Identify which cell holds the provided text, then report its [X, Y] central coordinate. 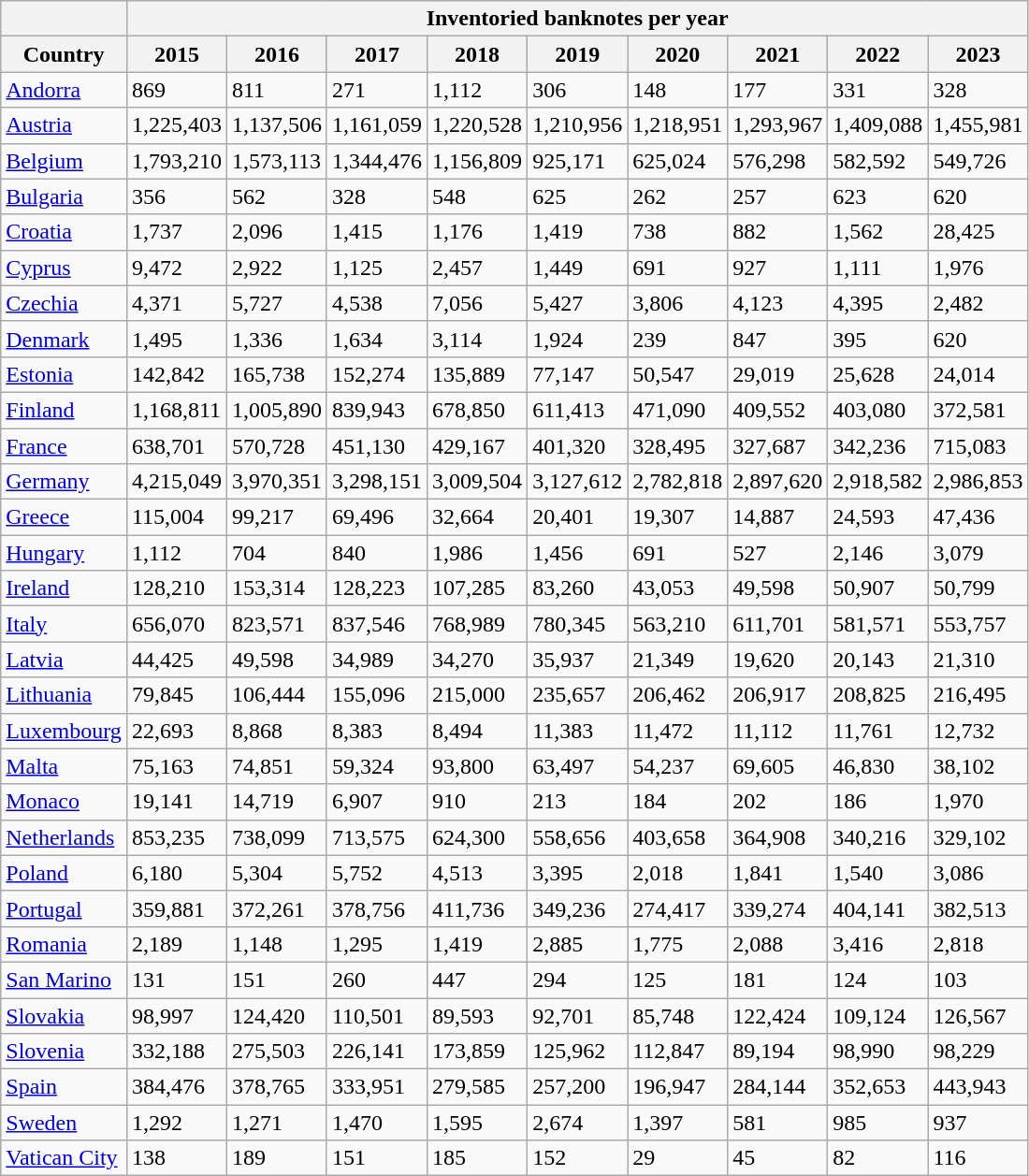
558,656 [578, 837]
1,005,890 [277, 410]
2022 [877, 54]
85,748 [677, 1015]
19,141 [176, 802]
715,083 [978, 446]
2017 [376, 54]
279,585 [477, 1087]
21,349 [677, 660]
3,079 [978, 553]
1,573,113 [277, 161]
678,850 [477, 410]
29 [677, 1158]
1,271 [277, 1123]
656,070 [176, 624]
1,161,059 [376, 125]
Monaco [64, 802]
1,841 [778, 873]
2021 [778, 54]
1,976 [978, 268]
1,409,088 [877, 125]
713,575 [376, 837]
257,200 [578, 1087]
2,096 [277, 232]
14,887 [778, 517]
128,223 [376, 588]
284,144 [778, 1087]
45 [778, 1158]
339,274 [778, 908]
2,986,853 [978, 482]
429,167 [477, 446]
738,099 [277, 837]
Estonia [64, 374]
1,415 [376, 232]
107,285 [477, 588]
985 [877, 1123]
549,726 [978, 161]
2023 [978, 54]
Netherlands [64, 837]
92,701 [578, 1015]
Sweden [64, 1123]
2020 [677, 54]
1,456 [578, 553]
527 [778, 553]
Greece [64, 517]
1,924 [578, 339]
Country [64, 54]
47,436 [978, 517]
5,752 [376, 873]
98,229 [978, 1052]
1,793,210 [176, 161]
294 [578, 980]
20,143 [877, 660]
173,859 [477, 1052]
Slovenia [64, 1052]
Slovakia [64, 1015]
112,847 [677, 1052]
823,571 [277, 624]
8,383 [376, 731]
59,324 [376, 766]
Inventoried banknotes per year [577, 19]
239 [677, 339]
93,800 [477, 766]
Bulgaria [64, 196]
11,383 [578, 731]
Luxembourg [64, 731]
340,216 [877, 837]
2018 [477, 54]
581 [778, 1123]
11,112 [778, 731]
1,336 [277, 339]
98,990 [877, 1052]
356 [176, 196]
443,943 [978, 1087]
20,401 [578, 517]
142,842 [176, 374]
3,009,504 [477, 482]
135,889 [477, 374]
34,270 [477, 660]
4,123 [778, 303]
7,056 [477, 303]
89,194 [778, 1052]
623 [877, 196]
1,293,967 [778, 125]
106,444 [277, 695]
342,236 [877, 446]
780,345 [578, 624]
Romania [64, 944]
29,019 [778, 374]
382,513 [978, 908]
1,220,528 [477, 125]
910 [477, 802]
35,937 [578, 660]
50,547 [677, 374]
1,970 [978, 802]
395 [877, 339]
2,189 [176, 944]
2,088 [778, 944]
332,188 [176, 1052]
1,397 [677, 1123]
411,736 [477, 908]
21,310 [978, 660]
327,687 [778, 446]
98,997 [176, 1015]
638,701 [176, 446]
32,664 [477, 517]
1,495 [176, 339]
403,658 [677, 837]
12,732 [978, 731]
3,416 [877, 944]
Croatia [64, 232]
1,737 [176, 232]
Spain [64, 1087]
185 [477, 1158]
625,024 [677, 161]
378,765 [277, 1087]
22,693 [176, 731]
165,738 [277, 374]
451,130 [376, 446]
1,111 [877, 268]
9,472 [176, 268]
Finland [64, 410]
704 [277, 553]
Denmark [64, 339]
116 [978, 1158]
329,102 [978, 837]
226,141 [376, 1052]
937 [978, 1123]
349,236 [578, 908]
1,634 [376, 339]
69,496 [376, 517]
1,775 [677, 944]
738 [677, 232]
1,449 [578, 268]
2,885 [578, 944]
1,470 [376, 1123]
235,657 [578, 695]
1,210,956 [578, 125]
275,503 [277, 1052]
4,395 [877, 303]
75,163 [176, 766]
1,986 [477, 553]
Malta [64, 766]
153,314 [277, 588]
Portugal [64, 908]
1,455,981 [978, 125]
2,018 [677, 873]
25,628 [877, 374]
847 [778, 339]
274,417 [677, 908]
925,171 [578, 161]
103 [978, 980]
125,962 [578, 1052]
401,320 [578, 446]
260 [376, 980]
186 [877, 802]
99,217 [277, 517]
2019 [578, 54]
306 [578, 90]
128,210 [176, 588]
1,540 [877, 873]
19,307 [677, 517]
5,427 [578, 303]
359,881 [176, 908]
Cyprus [64, 268]
184 [677, 802]
3,127,612 [578, 482]
404,141 [877, 908]
364,908 [778, 837]
79,845 [176, 695]
2,674 [578, 1123]
837,546 [376, 624]
126,567 [978, 1015]
83,260 [578, 588]
Poland [64, 873]
570,728 [277, 446]
384,476 [176, 1087]
124,420 [277, 1015]
927 [778, 268]
46,830 [877, 766]
563,210 [677, 624]
77,147 [578, 374]
331 [877, 90]
624,300 [477, 837]
2,922 [277, 268]
Germany [64, 482]
Belgium [64, 161]
181 [778, 980]
152 [578, 1158]
38,102 [978, 766]
378,756 [376, 908]
4,215,049 [176, 482]
581,571 [877, 624]
2015 [176, 54]
3,114 [477, 339]
562 [277, 196]
257 [778, 196]
43,053 [677, 588]
372,581 [978, 410]
63,497 [578, 766]
11,761 [877, 731]
576,298 [778, 161]
548 [477, 196]
82 [877, 1158]
11,472 [677, 731]
2,897,620 [778, 482]
409,552 [778, 410]
89,593 [477, 1015]
811 [277, 90]
189 [277, 1158]
1,344,476 [376, 161]
403,080 [877, 410]
206,917 [778, 695]
1,137,506 [277, 125]
2,818 [978, 944]
44,425 [176, 660]
Latvia [64, 660]
869 [176, 90]
2,146 [877, 553]
124 [877, 980]
1,148 [277, 944]
Italy [64, 624]
148 [677, 90]
582,592 [877, 161]
San Marino [64, 980]
328,495 [677, 446]
Vatican City [64, 1158]
206,462 [677, 695]
1,295 [376, 944]
352,653 [877, 1087]
2016 [277, 54]
208,825 [877, 695]
839,943 [376, 410]
Andorra [64, 90]
Lithuania [64, 695]
6,180 [176, 873]
1,595 [477, 1123]
54,237 [677, 766]
155,096 [376, 695]
1,168,811 [176, 410]
1,225,403 [176, 125]
553,757 [978, 624]
3,395 [578, 873]
50,907 [877, 588]
Hungary [64, 553]
24,014 [978, 374]
611,701 [778, 624]
1,176 [477, 232]
France [64, 446]
271 [376, 90]
625 [578, 196]
471,090 [677, 410]
125 [677, 980]
8,494 [477, 731]
109,124 [877, 1015]
177 [778, 90]
196,947 [677, 1087]
1,125 [376, 268]
131 [176, 980]
19,620 [778, 660]
213 [578, 802]
8,868 [277, 731]
4,371 [176, 303]
1,218,951 [677, 125]
882 [778, 232]
4,513 [477, 873]
215,000 [477, 695]
138 [176, 1158]
69,605 [778, 766]
768,989 [477, 624]
Czechia [64, 303]
372,261 [277, 908]
333,951 [376, 1087]
3,806 [677, 303]
5,304 [277, 873]
110,501 [376, 1015]
611,413 [578, 410]
3,298,151 [376, 482]
6,907 [376, 802]
152,274 [376, 374]
28,425 [978, 232]
3,086 [978, 873]
840 [376, 553]
50,799 [978, 588]
2,918,582 [877, 482]
447 [477, 980]
4,538 [376, 303]
3,970,351 [277, 482]
1,292 [176, 1123]
853,235 [176, 837]
2,457 [477, 268]
1,156,809 [477, 161]
Austria [64, 125]
202 [778, 802]
2,782,818 [677, 482]
Ireland [64, 588]
34,989 [376, 660]
5,727 [277, 303]
74,851 [277, 766]
14,719 [277, 802]
1,562 [877, 232]
2,482 [978, 303]
115,004 [176, 517]
24,593 [877, 517]
262 [677, 196]
122,424 [778, 1015]
216,495 [978, 695]
